Find where the given text appears and provide that cell's center as [x, y] coordinate. 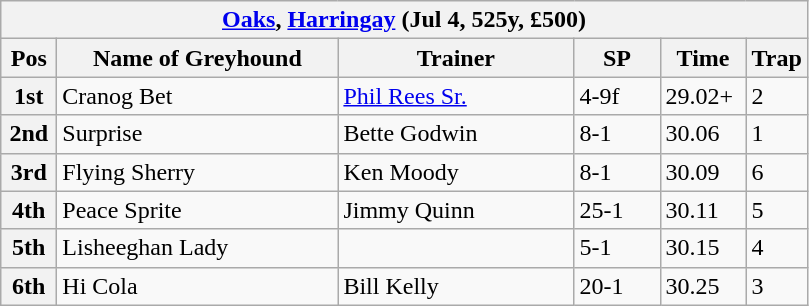
29.02+ [703, 96]
Cranog Bet [198, 96]
Phil Rees Sr. [456, 96]
30.25 [703, 286]
30.06 [703, 134]
2nd [29, 134]
Time [703, 58]
Pos [29, 58]
5-1 [617, 248]
Trap [776, 58]
5 [776, 210]
5th [29, 248]
4th [29, 210]
SP [617, 58]
Bill Kelly [456, 286]
30.09 [703, 172]
Bette Godwin [456, 134]
25-1 [617, 210]
30.11 [703, 210]
6th [29, 286]
Surprise [198, 134]
Lisheeghan Lady [198, 248]
2 [776, 96]
Name of Greyhound [198, 58]
1 [776, 134]
3 [776, 286]
Oaks, Harringay (Jul 4, 525y, £500) [404, 20]
20-1 [617, 286]
4-9f [617, 96]
6 [776, 172]
Flying Sherry [198, 172]
Hi Cola [198, 286]
3rd [29, 172]
Ken Moody [456, 172]
30.15 [703, 248]
Trainer [456, 58]
Jimmy Quinn [456, 210]
4 [776, 248]
1st [29, 96]
Peace Sprite [198, 210]
